From the cell containing the given text, extract its center point as [x, y] coordinate. 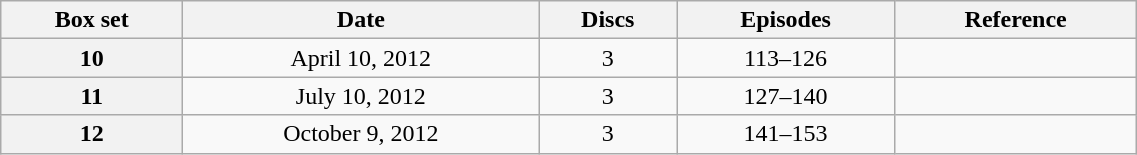
Date [361, 20]
113–126 [786, 58]
Reference [1015, 20]
127–140 [786, 96]
12 [92, 134]
October 9, 2012 [361, 134]
141–153 [786, 134]
July 10, 2012 [361, 96]
10 [92, 58]
April 10, 2012 [361, 58]
Box set [92, 20]
Episodes [786, 20]
Discs [608, 20]
11 [92, 96]
